Pinpoint the cell where the given text exists, returning its (x, y) midpoint coordinate. 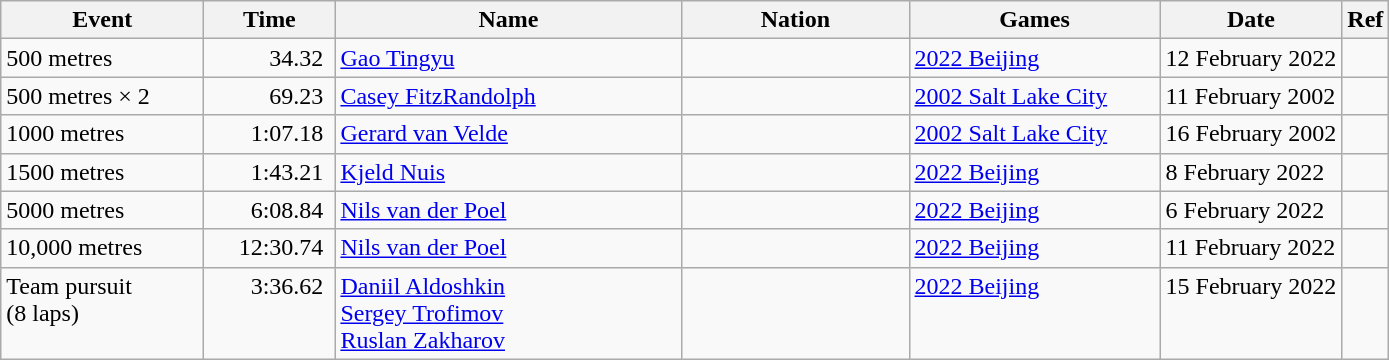
Nation (796, 20)
1500 metres (102, 172)
Kjeld Nuis (508, 172)
11 February 2002 (1251, 96)
12:30.74 (270, 248)
3:36.62 (270, 313)
34.32 (270, 58)
69.23 (270, 96)
Date (1251, 20)
16 February 2002 (1251, 134)
Name (508, 20)
1:07.18 (270, 134)
Team pursuit(8 laps) (102, 313)
11 February 2022 (1251, 248)
500 metres (102, 58)
500 metres × 2 (102, 96)
Event (102, 20)
1:43.21 (270, 172)
Daniil AldoshkinSergey TrofimovRuslan Zakharov (508, 313)
Ref (1366, 20)
6:08.84 (270, 210)
Gerard van Velde (508, 134)
Games (1034, 20)
6 February 2022 (1251, 210)
Casey FitzRandolph (508, 96)
Time (270, 20)
Gao Tingyu (508, 58)
10,000 metres (102, 248)
15 February 2022 (1251, 313)
1000 metres (102, 134)
5000 metres (102, 210)
8 February 2022 (1251, 172)
12 February 2022 (1251, 58)
